Output the [X, Y] coordinate of the center of the cell containing the given text.  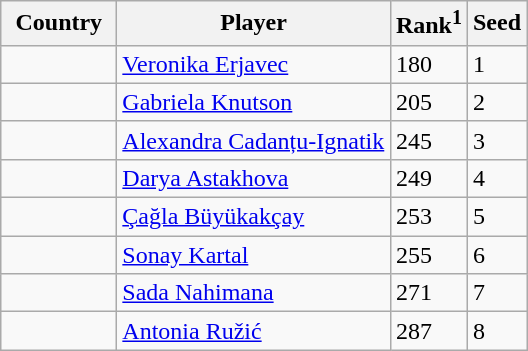
Antonia Ružić [254, 331]
Alexandra Cadanțu-Ignatik [254, 140]
205 [428, 102]
Rank1 [428, 24]
2 [496, 102]
245 [428, 140]
5 [496, 217]
Darya Astakhova [254, 178]
8 [496, 331]
180 [428, 64]
Sada Nahimana [254, 293]
Player [254, 24]
253 [428, 217]
Çağla Büyükakçay [254, 217]
7 [496, 293]
287 [428, 331]
Sonay Kartal [254, 255]
3 [496, 140]
Gabriela Knutson [254, 102]
271 [428, 293]
249 [428, 178]
4 [496, 178]
6 [496, 255]
Seed [496, 24]
Country [59, 24]
Veronika Erjavec [254, 64]
255 [428, 255]
1 [496, 64]
